Output the (x, y) coordinate of the center of the cell containing the given text.  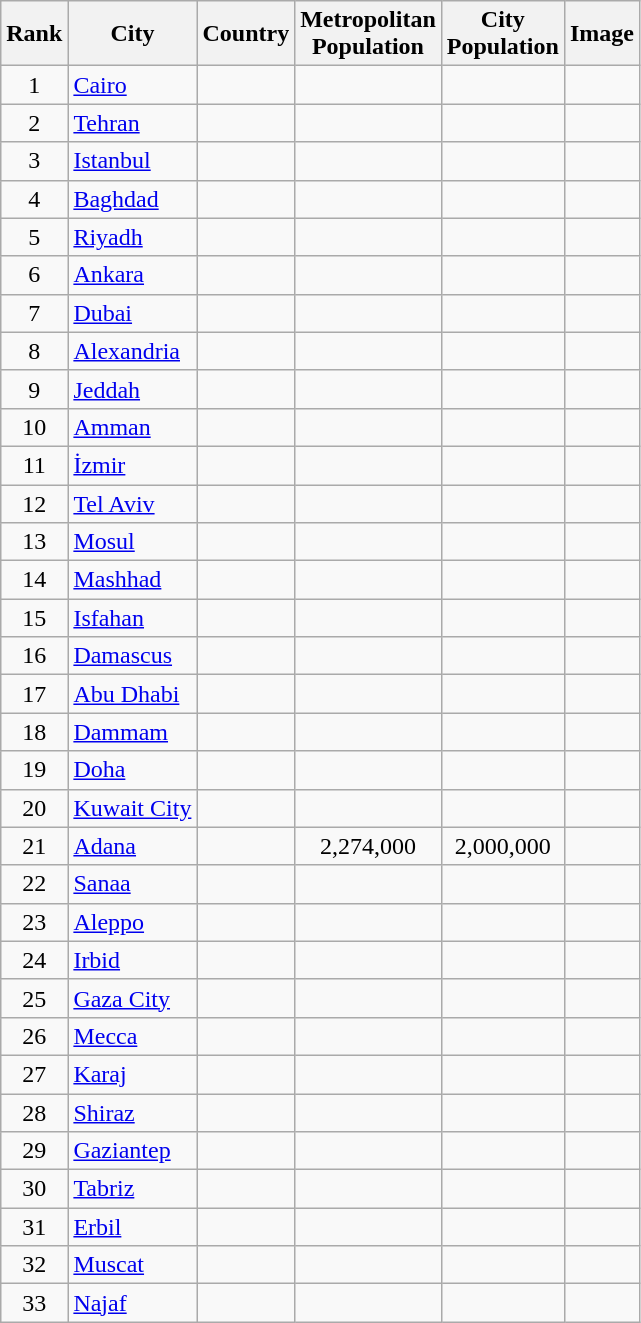
Abu Dhabi (132, 694)
8 (34, 351)
9 (34, 389)
28 (34, 1113)
22 (34, 884)
Mecca (132, 1036)
Isfahan (132, 618)
12 (34, 503)
Dubai (132, 313)
İzmir (132, 465)
11 (34, 465)
Erbil (132, 1227)
1 (34, 85)
26 (34, 1036)
Gaza City (132, 998)
CityPopulation (502, 34)
Sanaa (132, 884)
Tehran (132, 123)
Doha (132, 770)
Baghdad (132, 199)
14 (34, 580)
Istanbul (132, 161)
10 (34, 427)
2,000,000 (502, 846)
Tel Aviv (132, 503)
Rank (34, 34)
16 (34, 656)
7 (34, 313)
30 (34, 1189)
2 (34, 123)
City (132, 34)
Riyadh (132, 237)
19 (34, 770)
Damascus (132, 656)
20 (34, 808)
13 (34, 542)
Karaj (132, 1074)
29 (34, 1151)
Muscat (132, 1265)
5 (34, 237)
Shiraz (132, 1113)
Tabriz (132, 1189)
Cairo (132, 85)
24 (34, 960)
25 (34, 998)
Alexandria (132, 351)
MetropolitanPopulation (368, 34)
Ankara (132, 275)
Jeddah (132, 389)
27 (34, 1074)
Kuwait City (132, 808)
18 (34, 732)
4 (34, 199)
Mashhad (132, 580)
Najaf (132, 1303)
3 (34, 161)
Image (602, 34)
Amman (132, 427)
Aleppo (132, 922)
17 (34, 694)
6 (34, 275)
23 (34, 922)
Country (246, 34)
33 (34, 1303)
Irbid (132, 960)
15 (34, 618)
21 (34, 846)
Gaziantep (132, 1151)
2,274,000 (368, 846)
31 (34, 1227)
32 (34, 1265)
Mosul (132, 542)
Adana (132, 846)
Dammam (132, 732)
